Find where the given text appears and provide that cell's center as (x, y) coordinate. 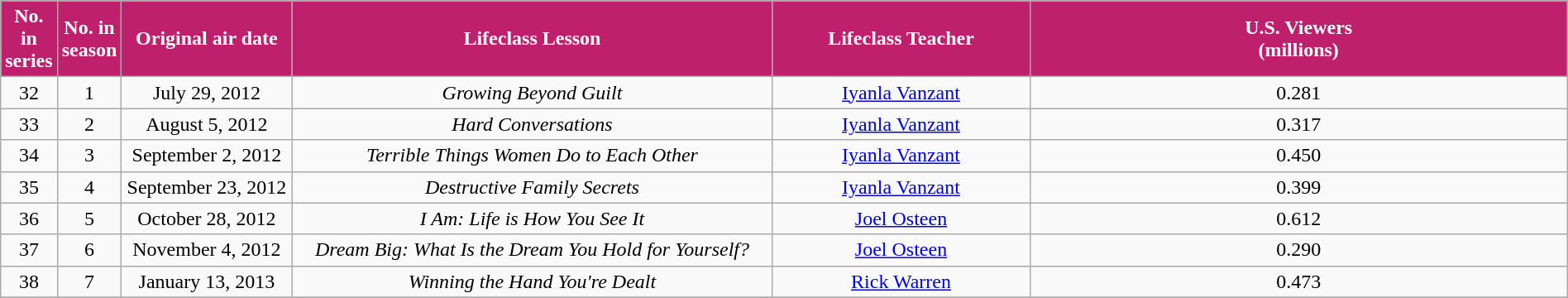
January 13, 2013 (207, 281)
Original air date (207, 39)
0.473 (1298, 281)
Winning the Hand You're Dealt (533, 281)
November 4, 2012 (207, 250)
Terrible Things Women Do to Each Other (533, 156)
0.450 (1298, 156)
5 (89, 219)
0.399 (1298, 187)
Rick Warren (901, 281)
36 (29, 219)
7 (89, 281)
35 (29, 187)
Lifeclass Teacher (901, 39)
3 (89, 156)
0.317 (1298, 124)
Hard Conversations (533, 124)
I Am: Life is How You See It (533, 219)
Growing Beyond Guilt (533, 93)
No. inseries (29, 39)
38 (29, 281)
July 29, 2012 (207, 93)
32 (29, 93)
September 23, 2012 (207, 187)
U.S. Viewers(millions) (1298, 39)
4 (89, 187)
37 (29, 250)
34 (29, 156)
6 (89, 250)
Lifeclass Lesson (533, 39)
1 (89, 93)
Dream Big: What Is the Dream You Hold for Yourself? (533, 250)
September 2, 2012 (207, 156)
October 28, 2012 (207, 219)
No. inseason (89, 39)
August 5, 2012 (207, 124)
Destructive Family Secrets (533, 187)
2 (89, 124)
0.290 (1298, 250)
33 (29, 124)
0.281 (1298, 93)
0.612 (1298, 219)
